Locate the cell with the specified text and output its (x, y) center coordinate. 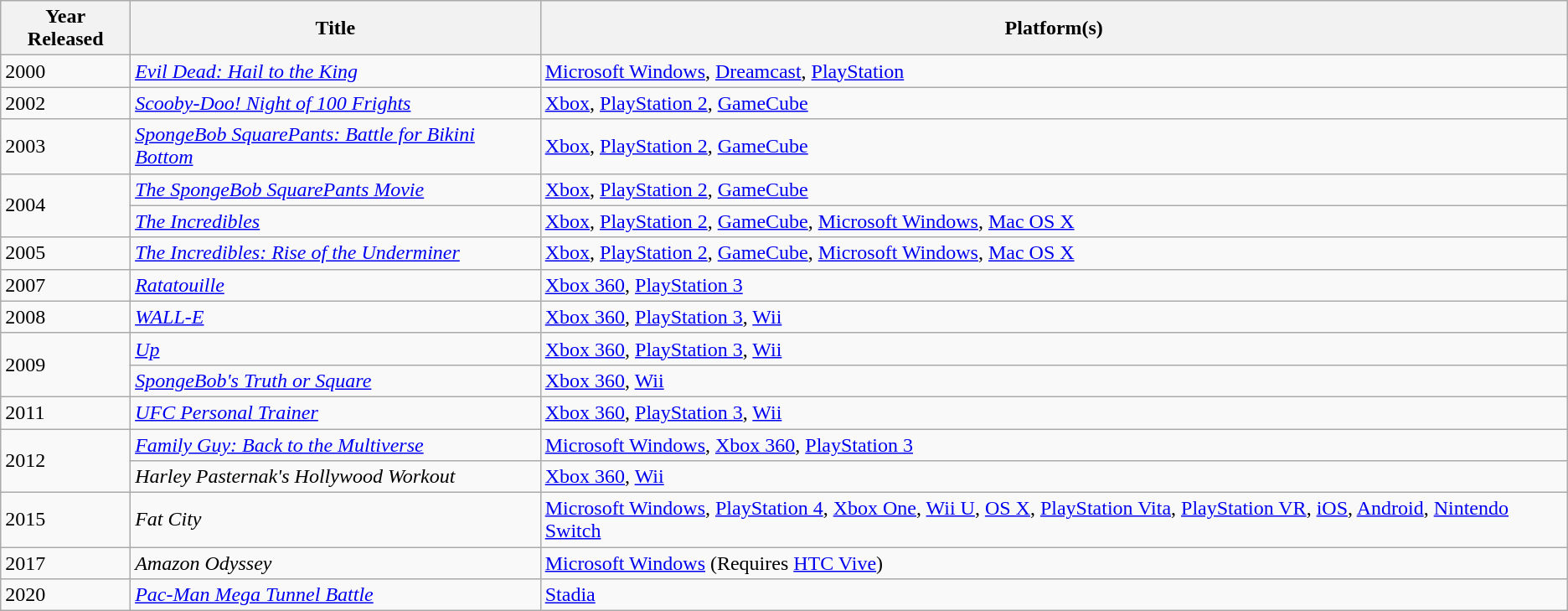
WALL-E (336, 317)
Scooby-Doo! Night of 100 Frights (336, 103)
2015 (65, 520)
2003 (65, 146)
Xbox 360, PlayStation 3 (1054, 285)
2020 (65, 595)
The SpongeBob SquarePants Movie (336, 189)
2002 (65, 103)
Ratatouille (336, 285)
2012 (65, 461)
UFC Personal Trainer (336, 412)
2017 (65, 563)
2009 (65, 365)
Microsoft Windows (Requires HTC Vive) (1054, 563)
Evil Dead: Hail to the King (336, 71)
Stadia (1054, 595)
2000 (65, 71)
Amazon Odyssey (336, 563)
2008 (65, 317)
2005 (65, 253)
2004 (65, 205)
Year Released (65, 28)
Microsoft Windows, PlayStation 4, Xbox One, Wii U, OS X, PlayStation Vita, PlayStation VR, iOS, Android, Nintendo Switch (1054, 520)
Title (336, 28)
Family Guy: Back to the Multiverse (336, 445)
2011 (65, 412)
The Incredibles (336, 221)
Platform(s) (1054, 28)
Microsoft Windows, Xbox 360, PlayStation 3 (1054, 445)
Pac-Man Mega Tunnel Battle (336, 595)
SpongeBob SquarePants: Battle for Bikini Bottom (336, 146)
2007 (65, 285)
Fat City (336, 520)
Microsoft Windows, Dreamcast, PlayStation (1054, 71)
The Incredibles: Rise of the Underminer (336, 253)
Harley Pasternak's Hollywood Workout (336, 477)
SpongeBob's Truth or Square (336, 381)
Up (336, 349)
